Find where the given text appears and provide that cell's center as [x, y] coordinate. 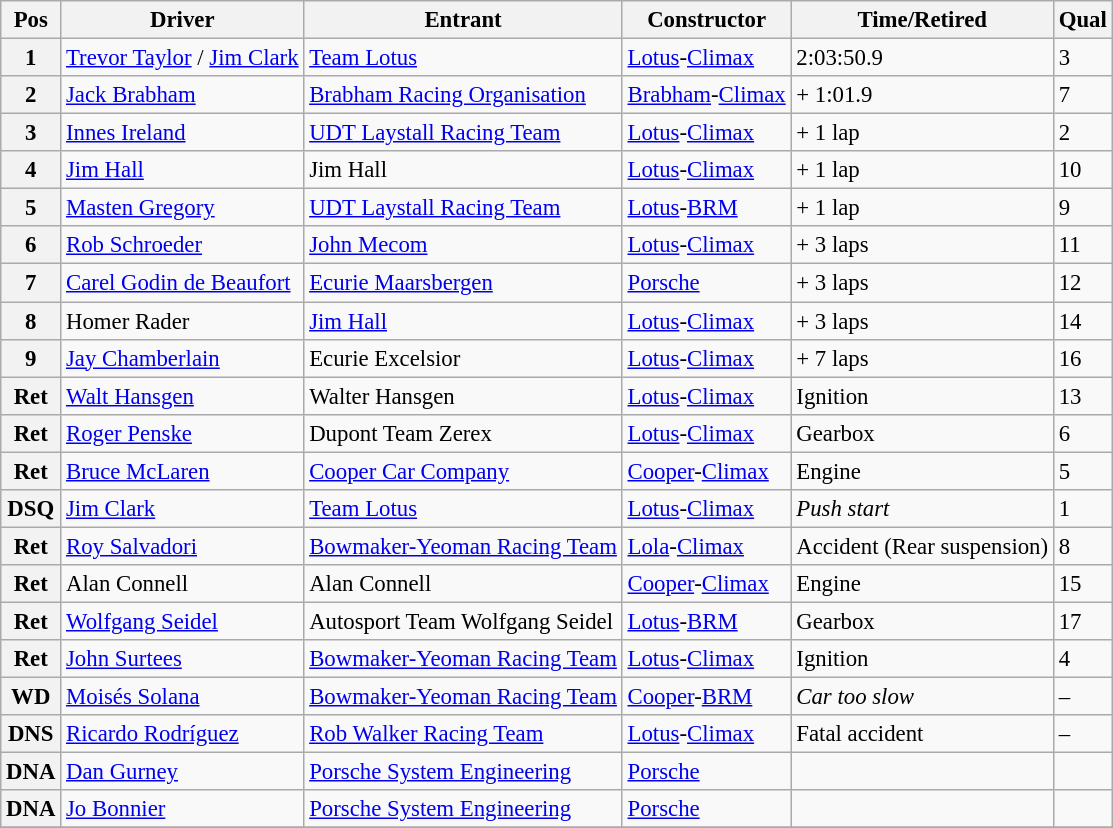
10 [1082, 170]
Innes Ireland [182, 133]
Qual [1082, 20]
Carel Godin de Beaufort [182, 283]
DNS [31, 734]
Car too slow [922, 697]
Constructor [706, 20]
16 [1082, 358]
Roger Penske [182, 433]
Rob Schroeder [182, 245]
Jo Bonnier [182, 809]
2:03:50.9 [922, 58]
Walt Hansgen [182, 396]
Push start [922, 509]
Lola-Climax [706, 546]
Jim Clark [182, 509]
Roy Salvadori [182, 546]
Ecurie Excelsior [463, 358]
15 [1082, 584]
Masten Gregory [182, 208]
Ecurie Maarsbergen [463, 283]
14 [1082, 321]
Dan Gurney [182, 772]
11 [1082, 245]
Cooper Car Company [463, 471]
Brabham Racing Organisation [463, 95]
13 [1082, 396]
Jack Brabham [182, 95]
Dupont Team Zerex [463, 433]
John Mecom [463, 245]
17 [1082, 621]
Brabham-Climax [706, 95]
Cooper-BRM [706, 697]
Jay Chamberlain [182, 358]
Autosport Team Wolfgang Seidel [463, 621]
Time/Retired [922, 20]
Moisés Solana [182, 697]
Ricardo Rodríguez [182, 734]
WD [31, 697]
Homer Rader [182, 321]
DSQ [31, 509]
Driver [182, 20]
+ 1:01.9 [922, 95]
John Surtees [182, 659]
Pos [31, 20]
Rob Walker Racing Team [463, 734]
+ 7 laps [922, 358]
Bruce McLaren [182, 471]
12 [1082, 283]
Wolfgang Seidel [182, 621]
Walter Hansgen [463, 396]
Entrant [463, 20]
Fatal accident [922, 734]
Accident (Rear suspension) [922, 546]
Trevor Taylor / Jim Clark [182, 58]
